Search for the cell housing the specified text and yield its [x, y] center coordinate. 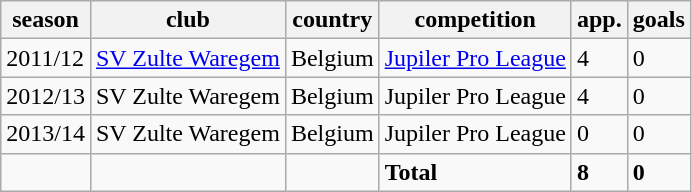
2013/14 [46, 134]
season [46, 20]
club [188, 20]
Total [475, 172]
app. [599, 20]
2011/12 [46, 58]
2012/13 [46, 96]
goals [658, 20]
competition [475, 20]
8 [599, 172]
country [332, 20]
